Find where the given text appears and provide that cell's center as (X, Y) coordinate. 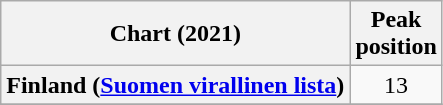
Finland (Suomen virallinen lista) (176, 85)
Peakposition (396, 34)
Chart (2021) (176, 34)
13 (396, 85)
